From the cell containing the given text, extract its center point as [X, Y] coordinate. 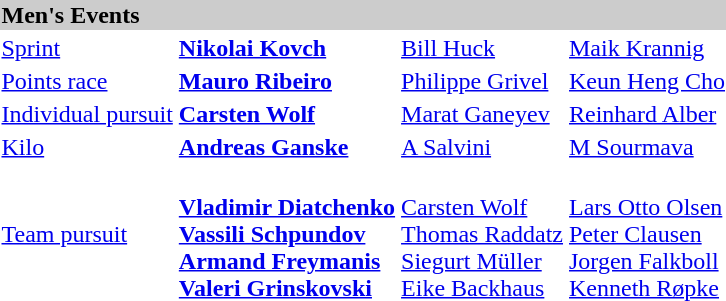
Marat Ganeyev [482, 114]
Points race [87, 81]
A Salvini [482, 147]
Bill Huck [482, 48]
Nikolai Kovch [286, 48]
Carsten Wolf [286, 114]
Individual pursuit [87, 114]
Mauro Ribeiro [286, 81]
Men's Events [363, 15]
Andreas Ganske [286, 147]
Philippe Grivel [482, 81]
Kilo [87, 147]
Sprint [87, 48]
